Determine the (x, y) coordinate at the center of the cell enclosing the given text.  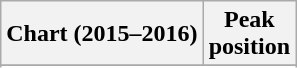
Peak position (249, 34)
Chart (2015–2016) (102, 34)
